Output the (X, Y) coordinate of the center of the cell containing the given text.  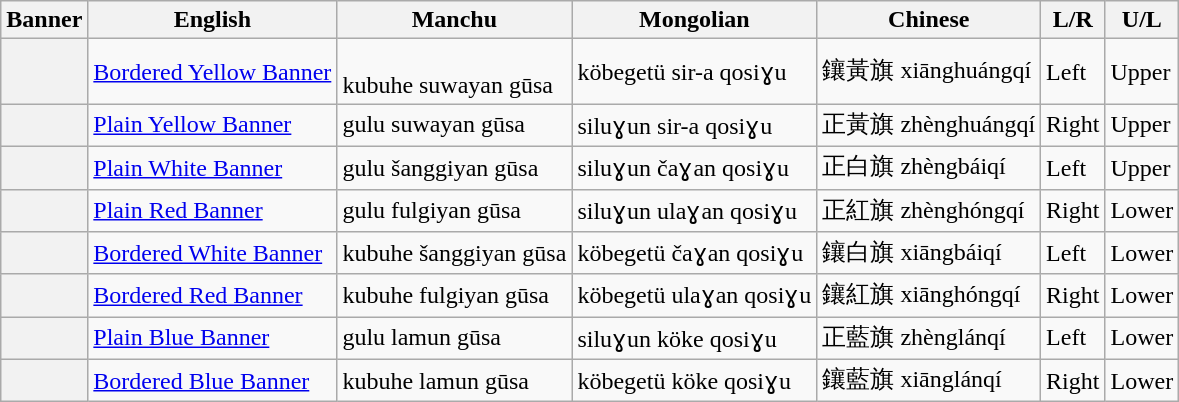
kubuhe lamun gūsa (454, 380)
Plain Yellow Banner (212, 126)
Plain White Banner (212, 168)
Plain Red Banner (212, 210)
Bordered Red Banner (212, 296)
köbegetü köke qosiɣu (694, 380)
鑲白旗 xiāngbáiqí (929, 254)
Mongolian (694, 20)
正藍旗 zhènglánqí (929, 338)
siluɣun čaɣan qosiɣu (694, 168)
kubuhe suwayan gūsa (454, 72)
鑲紅旗 xiānghóngqí (929, 296)
L/R (1073, 20)
siluɣun köke qosiɣu (694, 338)
鑲藍旗 xiānglánqí (929, 380)
English (212, 20)
gulu fulgiyan gūsa (454, 210)
Bordered Blue Banner (212, 380)
köbegetü sir-a qosiɣu (694, 72)
Chinese (929, 20)
gulu šanggiyan gūsa (454, 168)
正白旗 zhèngbáiqí (929, 168)
kubuhe šanggiyan gūsa (454, 254)
正紅旗 zhènghóngqí (929, 210)
鑲黃旗 xiānghuángqí (929, 72)
U/L (1142, 20)
Bordered White Banner (212, 254)
köbegetü čaɣan qosiɣu (694, 254)
kubuhe fulgiyan gūsa (454, 296)
siluɣun sir-a qosiɣu (694, 126)
gulu suwayan gūsa (454, 126)
Manchu (454, 20)
Plain Blue Banner (212, 338)
正黃旗 zhènghuángqí (929, 126)
köbegetü ulaɣan qosiɣu (694, 296)
Banner (44, 20)
siluɣun ulaɣan qosiɣu (694, 210)
gulu lamun gūsa (454, 338)
Bordered Yellow Banner (212, 72)
